Scan for the cell matching the given text and deliver its [X, Y] coordinate at center. 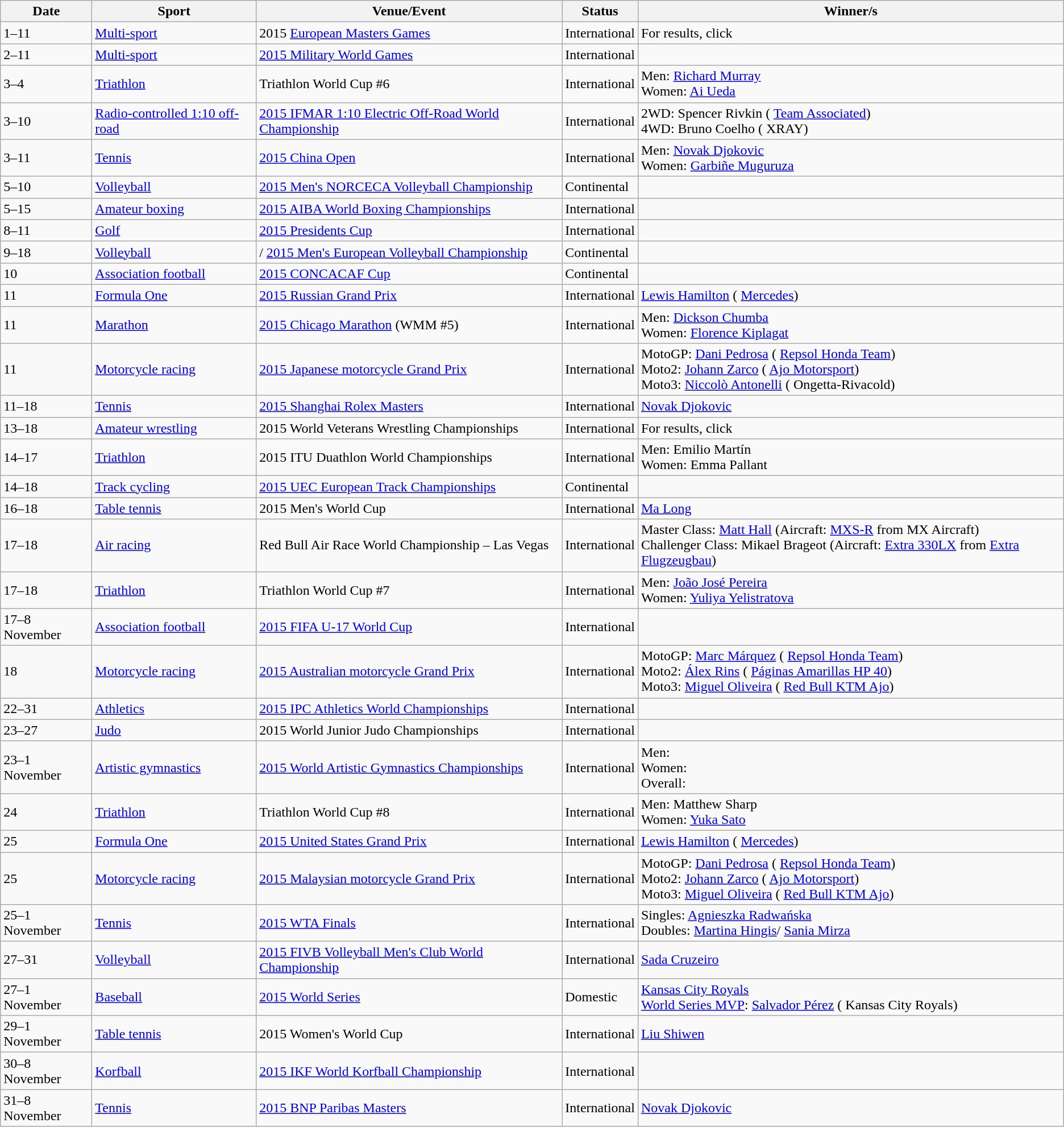
Master Class: Matt Hall (Aircraft: MXS-R from MX Aircraft)Challenger Class: Mikael Brageot (Aircraft: Extra 330LX from Extra Flugzeugbau) [850, 545]
2015 World Series [409, 997]
2015 AIBA World Boxing Championships [409, 209]
Date [47, 11]
14–18 [47, 487]
2015 Australian motorcycle Grand Prix [409, 672]
Ma Long [850, 508]
Radio-controlled 1:10 off-road [174, 121]
16–18 [47, 508]
Men: Dickson ChumbaWomen: Florence Kiplagat [850, 324]
31–8 November [47, 1108]
14–17 [47, 457]
Red Bull Air Race World Championship – Las Vegas [409, 545]
2015 FIVB Volleyball Men's Club World Championship [409, 960]
2015 CONCACAF Cup [409, 274]
Winner/s [850, 11]
2015 World Artistic Gymnastics Championships [409, 767]
2015 FIFA U-17 World Cup [409, 627]
Baseball [174, 997]
17–8 November [47, 627]
2015 Military World Games [409, 55]
Sada Cruzeiro [850, 960]
Triathlon World Cup #6 [409, 84]
Triathlon World Cup #7 [409, 590]
Track cycling [174, 487]
Judo [174, 730]
23–27 [47, 730]
2015 ITU Duathlon World Championships [409, 457]
2–11 [47, 55]
3–10 [47, 121]
Men: Richard MurrayWomen: Ai Ueda [850, 84]
29–1 November [47, 1034]
1–11 [47, 33]
Golf [174, 230]
Men: Matthew SharpWomen: Yuka Sato [850, 812]
3–4 [47, 84]
10 [47, 274]
Status [600, 11]
8–11 [47, 230]
Domestic [600, 997]
2015 Men's NORCECA Volleyball Championship [409, 187]
27–1 November [47, 997]
Singles: Agnieszka RadwańskaDoubles: Martina Hingis/ Sania Mirza [850, 923]
2015 IPC Athletics World Championships [409, 708]
2015 UEC European Track Championships [409, 487]
2015 World Veterans Wrestling Championships [409, 428]
25–1 November [47, 923]
/ 2015 Men's European Volleyball Championship [409, 252]
2015 European Masters Games [409, 33]
Men: Novak DjokovicWomen: Garbiñe Muguruza [850, 158]
2015 World Junior Judo Championships [409, 730]
MotoGP: Dani Pedrosa ( Repsol Honda Team)Moto2: Johann Zarco ( Ajo Motorsport)Moto3: Niccolò Antonelli ( Ongetta-Rivacold) [850, 370]
Triathlon World Cup #8 [409, 812]
Air racing [174, 545]
Venue/Event [409, 11]
2015 Chicago Marathon (WMM #5) [409, 324]
2015 Malaysian motorcycle Grand Prix [409, 878]
2015 Men's World Cup [409, 508]
Athletics [174, 708]
Artistic gymnastics [174, 767]
MotoGP: Marc Márquez ( Repsol Honda Team)Moto2: Álex Rins ( Páginas Amarillas HP 40)Moto3: Miguel Oliveira ( Red Bull KTM Ajo) [850, 672]
2015 Shanghai Rolex Masters [409, 407]
27–31 [47, 960]
2015 United States Grand Prix [409, 841]
Korfball [174, 1071]
MotoGP: Dani Pedrosa ( Repsol Honda Team)Moto2: Johann Zarco ( Ajo Motorsport)Moto3: Miguel Oliveira ( Red Bull KTM Ajo) [850, 878]
2015 Japanese motorcycle Grand Prix [409, 370]
13–18 [47, 428]
2015 Russian Grand Prix [409, 295]
9–18 [47, 252]
Marathon [174, 324]
Men: João José PereiraWomen: Yuliya Yelistratova [850, 590]
Amateur boxing [174, 209]
24 [47, 812]
Men: Emilio MartínWomen: Emma Pallant [850, 457]
Liu Shiwen [850, 1034]
18 [47, 672]
2015 IFMAR 1:10 Electric Off-Road World Championship [409, 121]
2015 Presidents Cup [409, 230]
3–11 [47, 158]
30–8 November [47, 1071]
2015 BNP Paribas Masters [409, 1108]
2015 China Open [409, 158]
5–10 [47, 187]
2WD: Spencer Rivkin ( Team Associated)4WD: Bruno Coelho ( XRAY) [850, 121]
Amateur wrestling [174, 428]
2015 IKF World Korfball Championship [409, 1071]
Kansas City RoyalsWorld Series MVP: Salvador Pérez ( Kansas City Royals) [850, 997]
11–18 [47, 407]
Sport [174, 11]
23–1 November [47, 767]
Men: Women: Overall: [850, 767]
2015 Women's World Cup [409, 1034]
22–31 [47, 708]
2015 WTA Finals [409, 923]
5–15 [47, 209]
